Return [X, Y] of the center of cell containing provided text 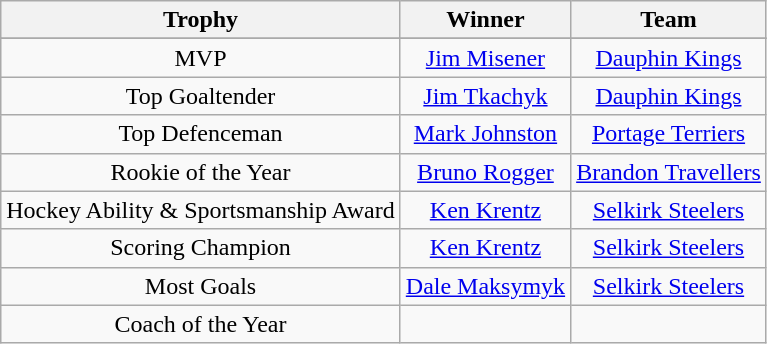
Brandon Travellers [669, 172]
Mark Johnston [485, 134]
Team [669, 20]
Jim Misener [485, 58]
Portage Terriers [669, 134]
MVP [201, 58]
Rookie of the Year [201, 172]
Trophy [201, 20]
Hockey Ability & Sportsmanship Award [201, 210]
Bruno Rogger [485, 172]
Top Defenceman [201, 134]
Dale Maksymyk [485, 286]
Scoring Champion [201, 248]
Jim Tkachyk [485, 96]
Winner [485, 20]
Coach of the Year [201, 324]
Most Goals [201, 286]
Top Goaltender [201, 96]
